Return (X, Y) of the center of cell containing provided text 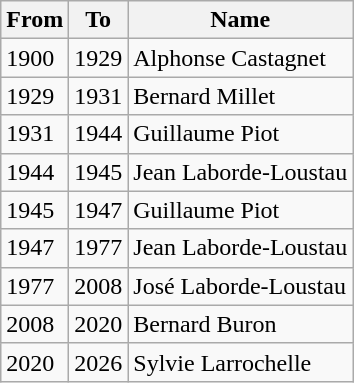
Name (240, 20)
2026 (98, 362)
José Laborde-Loustau (240, 286)
From (35, 20)
1900 (35, 58)
Sylvie Larrochelle (240, 362)
To (98, 20)
Bernard Millet (240, 96)
Bernard Buron (240, 324)
Alphonse Castagnet (240, 58)
